For the text-containing cell, return its midpoint in [X, Y] coordinate format. 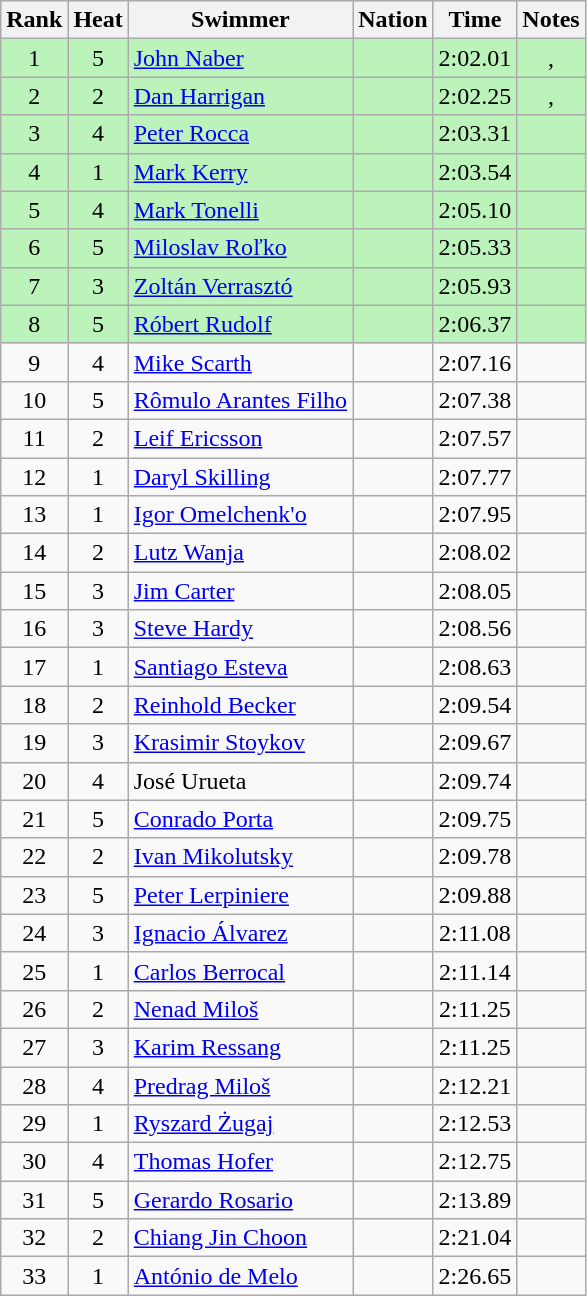
Ivan Mikolutsky [240, 857]
2:09.67 [475, 743]
Zoltán Verrasztó [240, 286]
Jim Carter [240, 591]
Mark Kerry [240, 172]
2:07.38 [475, 400]
Daryl Skilling [240, 477]
John Naber [240, 58]
16 [34, 629]
2:07.77 [475, 477]
25 [34, 971]
Nation [393, 20]
José Urueta [240, 781]
9 [34, 362]
Igor Omelchenk'o [240, 515]
Peter Rocca [240, 134]
2:08.56 [475, 629]
24 [34, 933]
14 [34, 553]
2:03.54 [475, 172]
2:11.08 [475, 933]
2:11.14 [475, 971]
26 [34, 1009]
2:12.53 [475, 1124]
Rômulo Arantes Filho [240, 400]
31 [34, 1200]
Ryszard Żugaj [240, 1124]
21 [34, 819]
2:08.63 [475, 667]
2:09.54 [475, 705]
2:09.74 [475, 781]
8 [34, 324]
Dan Harrigan [240, 96]
19 [34, 743]
Conrado Porta [240, 819]
12 [34, 477]
2:06.37 [475, 324]
15 [34, 591]
17 [34, 667]
10 [34, 400]
Krasimir Stoykov [240, 743]
Gerardo Rosario [240, 1200]
2:07.95 [475, 515]
Thomas Hofer [240, 1162]
Notes [551, 20]
Mark Tonelli [240, 210]
30 [34, 1162]
27 [34, 1047]
Chiang Jin Choon [240, 1238]
Santiago Esteva [240, 667]
Heat [98, 20]
11 [34, 438]
Róbert Rudolf [240, 324]
Carlos Berrocal [240, 971]
13 [34, 515]
Leif Ericsson [240, 438]
Karim Ressang [240, 1047]
32 [34, 1238]
2:07.16 [475, 362]
Swimmer [240, 20]
2:05.93 [475, 286]
2:08.02 [475, 553]
2:21.04 [475, 1238]
2:26.65 [475, 1276]
Miloslav Roľko [240, 248]
Predrag Miloš [240, 1085]
Steve Hardy [240, 629]
Lutz Wanja [240, 553]
2:07.57 [475, 438]
22 [34, 857]
2:03.31 [475, 134]
Mike Scarth [240, 362]
7 [34, 286]
29 [34, 1124]
6 [34, 248]
2:09.78 [475, 857]
2:05.33 [475, 248]
2:09.75 [475, 819]
2:02.25 [475, 96]
Rank [34, 20]
28 [34, 1085]
Peter Lerpiniere [240, 895]
Nenad Miloš [240, 1009]
33 [34, 1276]
2:02.01 [475, 58]
Ignacio Álvarez [240, 933]
2:12.75 [475, 1162]
Time [475, 20]
2:08.05 [475, 591]
2:05.10 [475, 210]
2:09.88 [475, 895]
Reinhold Becker [240, 705]
23 [34, 895]
20 [34, 781]
18 [34, 705]
2:12.21 [475, 1085]
António de Melo [240, 1276]
2:13.89 [475, 1200]
